Scan for the cell matching the given text and deliver its [x, y] coordinate at center. 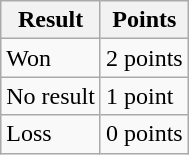
Result [51, 20]
2 points [144, 58]
1 point [144, 96]
0 points [144, 134]
Points [144, 20]
Won [51, 58]
No result [51, 96]
Loss [51, 134]
